Output the (x, y) coordinate of the center of the cell containing the given text.  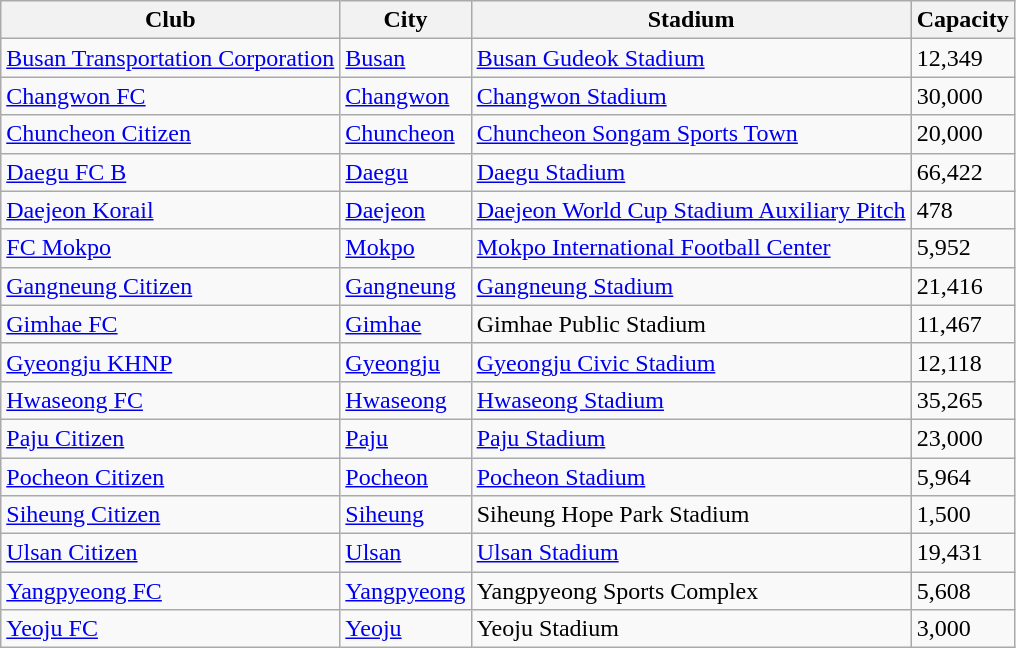
Busan (406, 58)
5,952 (962, 248)
Hwaseong Stadium (691, 400)
Gimhae Public Stadium (691, 324)
Gimhae (406, 324)
Chuncheon Citizen (170, 134)
Pocheon Citizen (170, 477)
Yeoju (406, 629)
Capacity (962, 20)
Paju Citizen (170, 438)
Gyeongju (406, 362)
478 (962, 210)
11,467 (962, 324)
Stadium (691, 20)
Chuncheon Songam Sports Town (691, 134)
Changwon (406, 96)
FC Mokpo (170, 248)
Busan Transportation Corporation (170, 58)
Yangpyeong Sports Complex (691, 591)
5,608 (962, 591)
Changwon FC (170, 96)
Ulsan (406, 553)
Mokpo International Football Center (691, 248)
Paju Stadium (691, 438)
19,431 (962, 553)
Daegu (406, 172)
Hwaseong (406, 400)
Gangneung Citizen (170, 286)
Daegu FC B (170, 172)
Daegu Stadium (691, 172)
Ulsan Citizen (170, 553)
Yangpyeong FC (170, 591)
Chuncheon (406, 134)
1,500 (962, 515)
Daejeon (406, 210)
Club (170, 20)
Siheung Citizen (170, 515)
Yangpyeong (406, 591)
12,349 (962, 58)
12,118 (962, 362)
66,422 (962, 172)
Mokpo (406, 248)
21,416 (962, 286)
Gyeongju KHNP (170, 362)
Pocheon (406, 477)
Busan Gudeok Stadium (691, 58)
Ulsan Stadium (691, 553)
35,265 (962, 400)
Gangneung Stadium (691, 286)
Siheung (406, 515)
Hwaseong FC (170, 400)
Yeoju Stadium (691, 629)
City (406, 20)
Gimhae FC (170, 324)
Gangneung (406, 286)
20,000 (962, 134)
Gyeongju Civic Stadium (691, 362)
30,000 (962, 96)
3,000 (962, 629)
Paju (406, 438)
Daejeon World Cup Stadium Auxiliary Pitch (691, 210)
Yeoju FC (170, 629)
Changwon Stadium (691, 96)
5,964 (962, 477)
23,000 (962, 438)
Daejeon Korail (170, 210)
Siheung Hope Park Stadium (691, 515)
Pocheon Stadium (691, 477)
